For the text-containing cell, return its midpoint in [x, y] coordinate format. 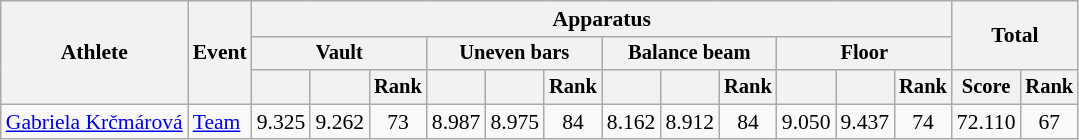
Vault [340, 54]
Team [220, 122]
Score [986, 87]
Floor [864, 54]
8.162 [632, 122]
Total [1015, 36]
9.262 [340, 122]
Uneven bars [514, 54]
9.325 [282, 122]
8.912 [690, 122]
9.437 [866, 122]
8.987 [456, 122]
Apparatus [602, 19]
8.975 [514, 122]
72.110 [986, 122]
Athlete [94, 52]
Balance beam [690, 54]
74 [923, 122]
67 [1049, 122]
9.050 [806, 122]
73 [398, 122]
Gabriela Krčmárová [94, 122]
Event [220, 52]
